Identify which cell holds the provided text, then report its (x, y) central coordinate. 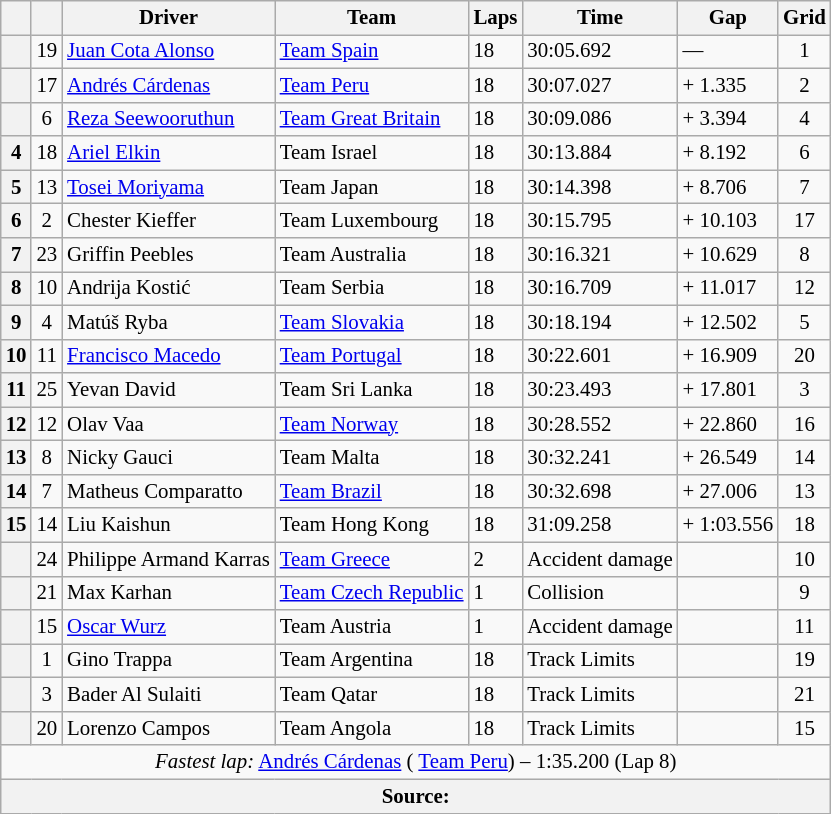
+ 26.549 (728, 458)
Nicky Gauci (168, 458)
+ 11.017 (728, 288)
30:23.493 (600, 390)
Collision (600, 593)
Team Angola (372, 728)
16 (804, 424)
+ 3.394 (728, 119)
Gino Trappa (168, 661)
Francisco Macedo (168, 356)
Matúš Ryba (168, 322)
Team Austria (372, 627)
+ 17.801 (728, 390)
Olav Vaa (168, 424)
Team Argentina (372, 661)
— (728, 51)
Team Slovakia (372, 322)
+ 27.006 (728, 491)
Team Japan (372, 187)
24 (46, 559)
30:07.027 (600, 85)
+ 1:03.556 (728, 525)
Team (372, 18)
Team Greece (372, 559)
25 (46, 390)
Team Malta (372, 458)
Team Spain (372, 51)
Team Hong Kong (372, 525)
Philippe Armand Karras (168, 559)
Team Portugal (372, 356)
+ 10.103 (728, 221)
23 (46, 255)
Team Sri Lanka (372, 390)
Laps (495, 18)
+ 1.335 (728, 85)
Driver (168, 18)
Team Brazil (372, 491)
30:15.795 (600, 221)
Team Peru (372, 85)
Team Qatar (372, 695)
Source: (416, 796)
30:18.194 (600, 322)
Gap (728, 18)
Yevan David (168, 390)
30:28.552 (600, 424)
Team Australia (372, 255)
+ 8.192 (728, 153)
31:09.258 (600, 525)
+ 12.502 (728, 322)
Team Luxembourg (372, 221)
Ariel Elkin (168, 153)
+ 10.629 (728, 255)
30:09.086 (600, 119)
Liu Kaishun (168, 525)
30:13.884 (600, 153)
Fastest lap: Andrés Cárdenas ( Team Peru) – 1:35.200 (Lap 8) (416, 762)
Andrés Cárdenas (168, 85)
Bader Al Sulaiti (168, 695)
+ 22.860 (728, 424)
Juan Cota Alonso (168, 51)
Oscar Wurz (168, 627)
30:05.692 (600, 51)
Team Israel (372, 153)
Team Serbia (372, 288)
30:32.698 (600, 491)
Matheus Comparatto (168, 491)
30:16.321 (600, 255)
Andrija Kostić (168, 288)
30:22.601 (600, 356)
+ 16.909 (728, 356)
30:32.241 (600, 458)
Team Czech Republic (372, 593)
Team Great Britain (372, 119)
Grid (804, 18)
30:14.398 (600, 187)
Time (600, 18)
Lorenzo Campos (168, 728)
Chester Kieffer (168, 221)
Max Karhan (168, 593)
Team Norway (372, 424)
Reza Seewooruthun (168, 119)
Griffin Peebles (168, 255)
30:16.709 (600, 288)
Tosei Moriyama (168, 187)
+ 8.706 (728, 187)
